Provide the (x, y) coordinate of the cell's center where the given text is located.  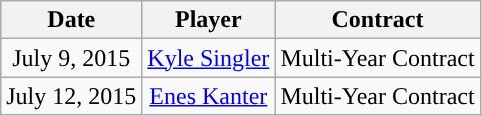
Date (72, 20)
July 9, 2015 (72, 58)
Player (208, 20)
Kyle Singler (208, 58)
July 12, 2015 (72, 96)
Enes Kanter (208, 96)
Contract (378, 20)
